Output the (x, y) coordinate of the center of the cell containing the given text.  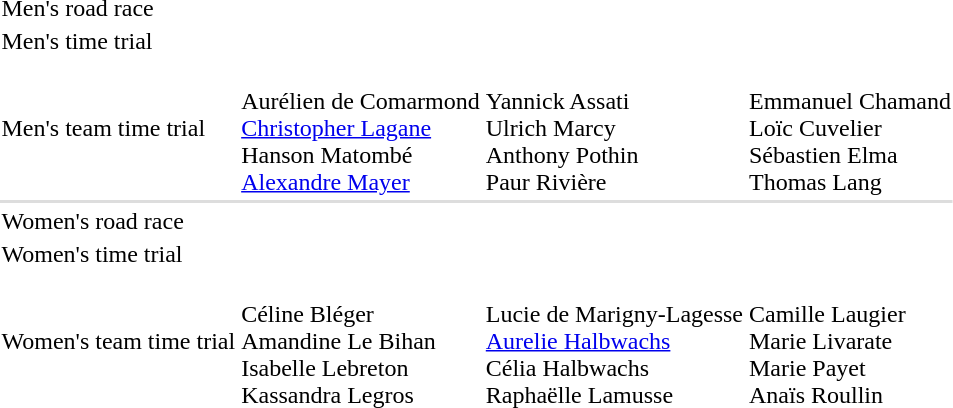
Men's team time trial (118, 128)
Yannick AssatiUlrich MarcyAnthony PothinPaur Rivière (614, 128)
Men's time trial (118, 41)
Emmanuel ChamandLoïc CuvelierSébastien ElmaThomas Lang (850, 128)
Women's road race (118, 221)
Women's time trial (118, 254)
Aurélien de ComarmondChristopher LaganeHanson MatombéAlexandre Mayer (361, 128)
